Determine the (X, Y) coordinate at the center of the cell enclosing the given text.  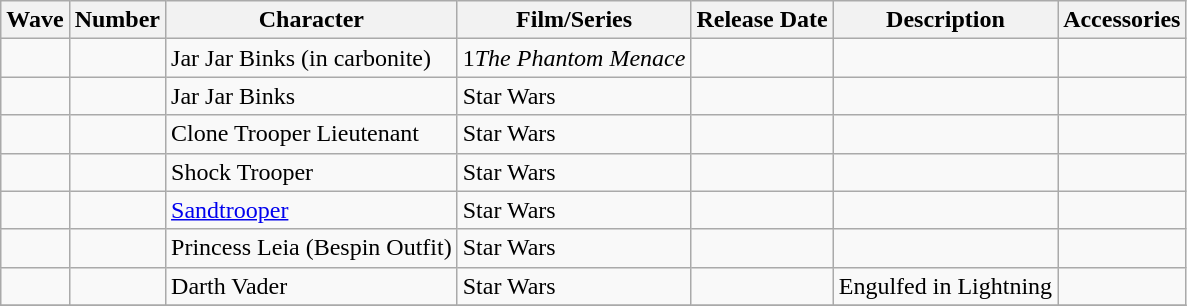
Sandtrooper (312, 210)
Jar Jar Binks (in carbonite) (312, 58)
Engulfed in Lightning (945, 286)
Clone Trooper Lieutenant (312, 134)
Jar Jar Binks (312, 96)
Film/Series (574, 20)
Description (945, 20)
Release Date (762, 20)
Darth Vader (312, 286)
Accessories (1122, 20)
1The Phantom Menace (574, 58)
Number (117, 20)
Shock Trooper (312, 172)
Character (312, 20)
Princess Leia (Bespin Outfit) (312, 248)
Wave (35, 20)
